Detect which cell encompasses the target text, then output its (X, Y) center coordinate. 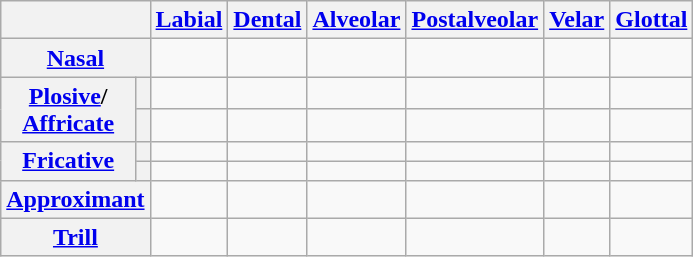
Labial (189, 20)
Glottal (652, 20)
Approximant (76, 199)
Plosive/Affricate (68, 110)
Postalveolar (475, 20)
Alveolar (356, 20)
Trill (76, 237)
Velar (577, 20)
Fricative (68, 161)
Nasal (76, 58)
Dental (268, 20)
